Output the (X, Y) coordinate of the center of the cell containing the given text.  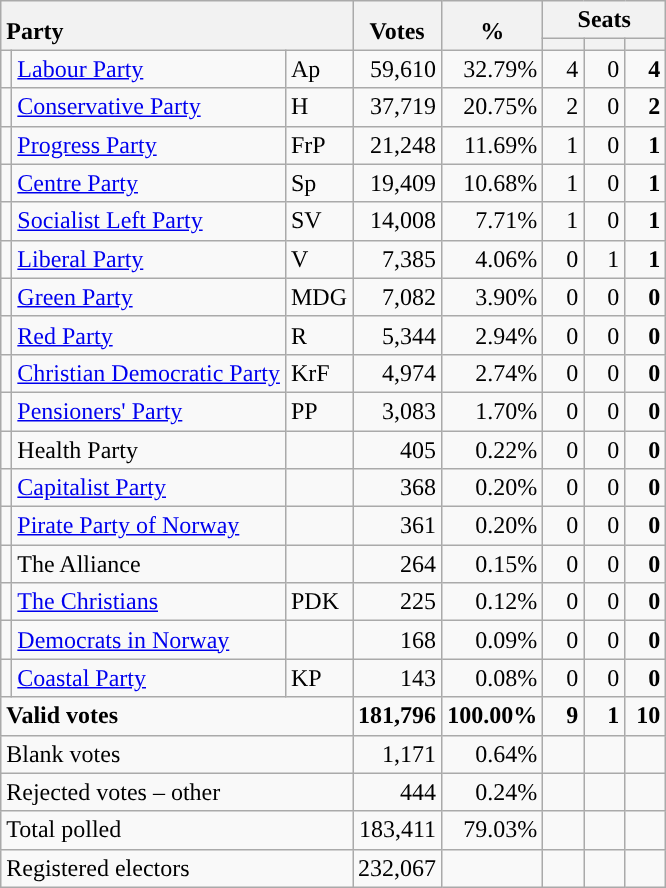
0.09% (492, 640)
Pensioners' Party (149, 411)
Green Party (149, 297)
0.64% (492, 754)
168 (398, 640)
The Alliance (149, 564)
3,083 (398, 411)
R (318, 335)
V (318, 259)
3.90% (492, 297)
FrP (318, 145)
H (318, 107)
7,385 (398, 259)
Health Party (149, 449)
KP (318, 678)
1,171 (398, 754)
KrF (318, 373)
PDK (318, 602)
Party (177, 26)
225 (398, 602)
0.12% (492, 602)
2.74% (492, 373)
59,610 (398, 69)
19,409 (398, 183)
Seats (604, 20)
The Christians (149, 602)
1.70% (492, 411)
79.03% (492, 830)
Registered electors (177, 868)
0.24% (492, 792)
Rejected votes – other (177, 792)
SV (318, 221)
7,082 (398, 297)
Liberal Party (149, 259)
14,008 (398, 221)
361 (398, 526)
11.69% (492, 145)
MDG (318, 297)
Votes (398, 26)
37,719 (398, 107)
Pirate Party of Norway (149, 526)
Capitalist Party (149, 488)
5,344 (398, 335)
Coastal Party (149, 678)
0.22% (492, 449)
0.08% (492, 678)
21,248 (398, 145)
% (492, 26)
Progress Party (149, 145)
Centre Party (149, 183)
444 (398, 792)
32.79% (492, 69)
4,974 (398, 373)
Sp (318, 183)
264 (398, 564)
Christian Democratic Party (149, 373)
232,067 (398, 868)
PP (318, 411)
Total polled (177, 830)
Democrats in Norway (149, 640)
Blank votes (177, 754)
4.06% (492, 259)
Red Party (149, 335)
10.68% (492, 183)
20.75% (492, 107)
368 (398, 488)
Socialist Left Party (149, 221)
181,796 (398, 716)
7.71% (492, 221)
9 (564, 716)
143 (398, 678)
Labour Party (149, 69)
Ap (318, 69)
0.15% (492, 564)
2.94% (492, 335)
Conservative Party (149, 107)
Valid votes (177, 716)
183,411 (398, 830)
405 (398, 449)
100.00% (492, 716)
10 (646, 716)
